For the text-containing cell, return its midpoint in [X, Y] coordinate format. 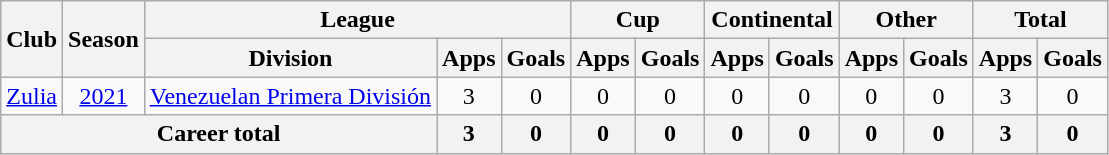
League [357, 20]
Total [1040, 20]
Career total [219, 134]
2021 [104, 96]
Continental [772, 20]
Venezuelan Primera División [290, 96]
Cup [638, 20]
Other [906, 20]
Season [104, 39]
Division [290, 58]
Zulia [32, 96]
Club [32, 39]
